Scan for the cell matching the given text and deliver its (X, Y) coordinate at center. 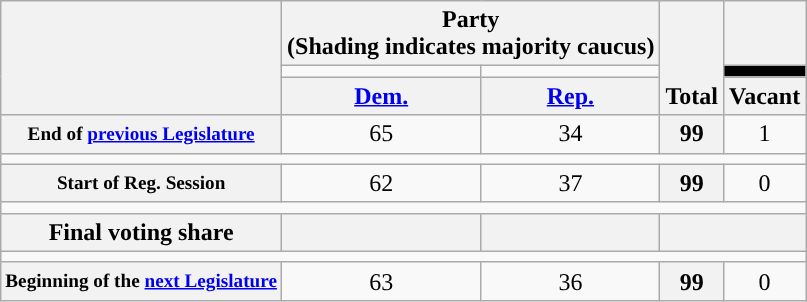
65 (382, 134)
36 (570, 281)
Vacant (764, 96)
Total (692, 58)
63 (382, 281)
Beginning of the next Legislature (142, 281)
62 (382, 183)
1 (764, 134)
Rep. (570, 96)
Dem. (382, 96)
Party (Shading indicates majority caucus) (471, 34)
End of previous Legislature (142, 134)
Start of Reg. Session (142, 183)
34 (570, 134)
Final voting share (142, 232)
37 (570, 183)
